Find where the given text appears and provide that cell's center as (x, y) coordinate. 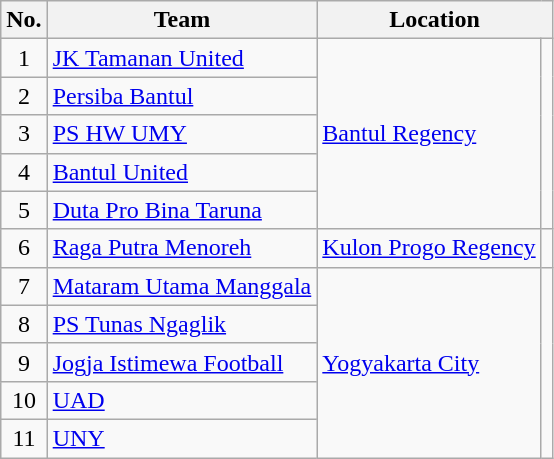
No. (24, 20)
Yogyakarta City (429, 362)
6 (24, 248)
2 (24, 96)
Bantul Regency (429, 134)
Persiba Bantul (182, 96)
Jogja Istimewa Football (182, 362)
11 (24, 438)
UAD (182, 400)
1 (24, 58)
PS Tunas Ngaglik (182, 324)
Kulon Progo Regency (429, 248)
UNY (182, 438)
Team (182, 20)
Mataram Utama Manggala (182, 286)
5 (24, 210)
9 (24, 362)
10 (24, 400)
7 (24, 286)
PS HW UMY (182, 134)
Bantul United (182, 172)
Location (434, 20)
3 (24, 134)
Raga Putra Menoreh (182, 248)
Duta Pro Bina Taruna (182, 210)
4 (24, 172)
JK Tamanan United (182, 58)
8 (24, 324)
